From the cell containing the given text, extract its center point as [X, Y] coordinate. 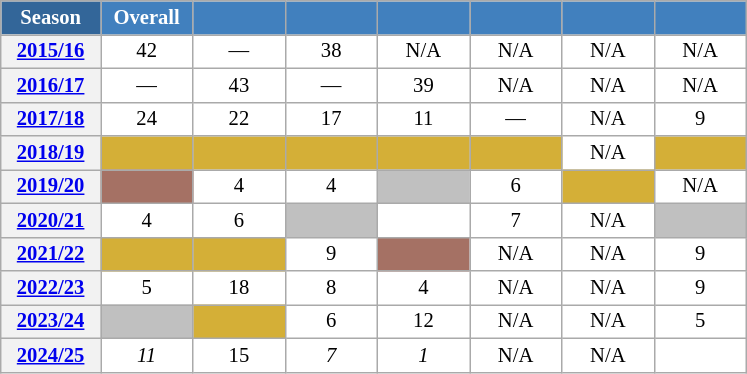
2023/24 [51, 321]
2020/21 [51, 220]
18 [239, 287]
1 [423, 355]
2022/23 [51, 287]
17 [331, 119]
24 [146, 119]
2021/22 [51, 254]
2015/16 [51, 51]
2018/19 [51, 153]
43 [239, 85]
Season [51, 17]
2016/17 [51, 85]
2017/18 [51, 119]
38 [331, 51]
42 [146, 51]
39 [423, 85]
Overall [146, 17]
2024/25 [51, 355]
2019/20 [51, 186]
22 [239, 119]
8 [331, 287]
12 [423, 321]
15 [239, 355]
